Provide the [x, y] coordinate of the cell's center where the given text is located.  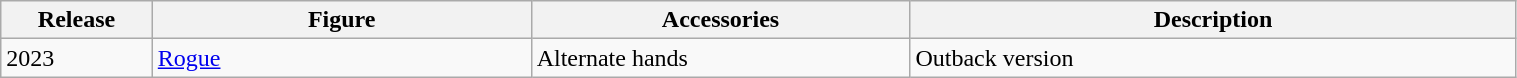
Release [77, 20]
Description [1213, 20]
Alternate hands [720, 58]
Rogue [342, 58]
Outback version [1213, 58]
2023 [77, 58]
Figure [342, 20]
Accessories [720, 20]
